For the text-containing cell, return its midpoint in (X, Y) coordinate format. 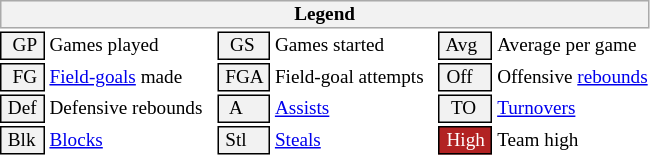
Turnovers (573, 108)
FG (22, 77)
Avg (466, 46)
Assists (354, 108)
Defensive rebounds (131, 108)
GS (244, 46)
Def (22, 108)
Stl (244, 140)
Games played (131, 46)
Blocks (131, 140)
Average per game (573, 46)
High (466, 140)
Team high (573, 140)
Off (466, 77)
Field-goal attempts (354, 77)
FGA (244, 77)
Field-goals made (131, 77)
Games started (354, 46)
GP (22, 46)
A (244, 108)
TO (466, 108)
Blk (22, 140)
Legend (324, 14)
Steals (354, 140)
Offensive rebounds (573, 77)
